Search for the cell housing the specified text and yield its (x, y) center coordinate. 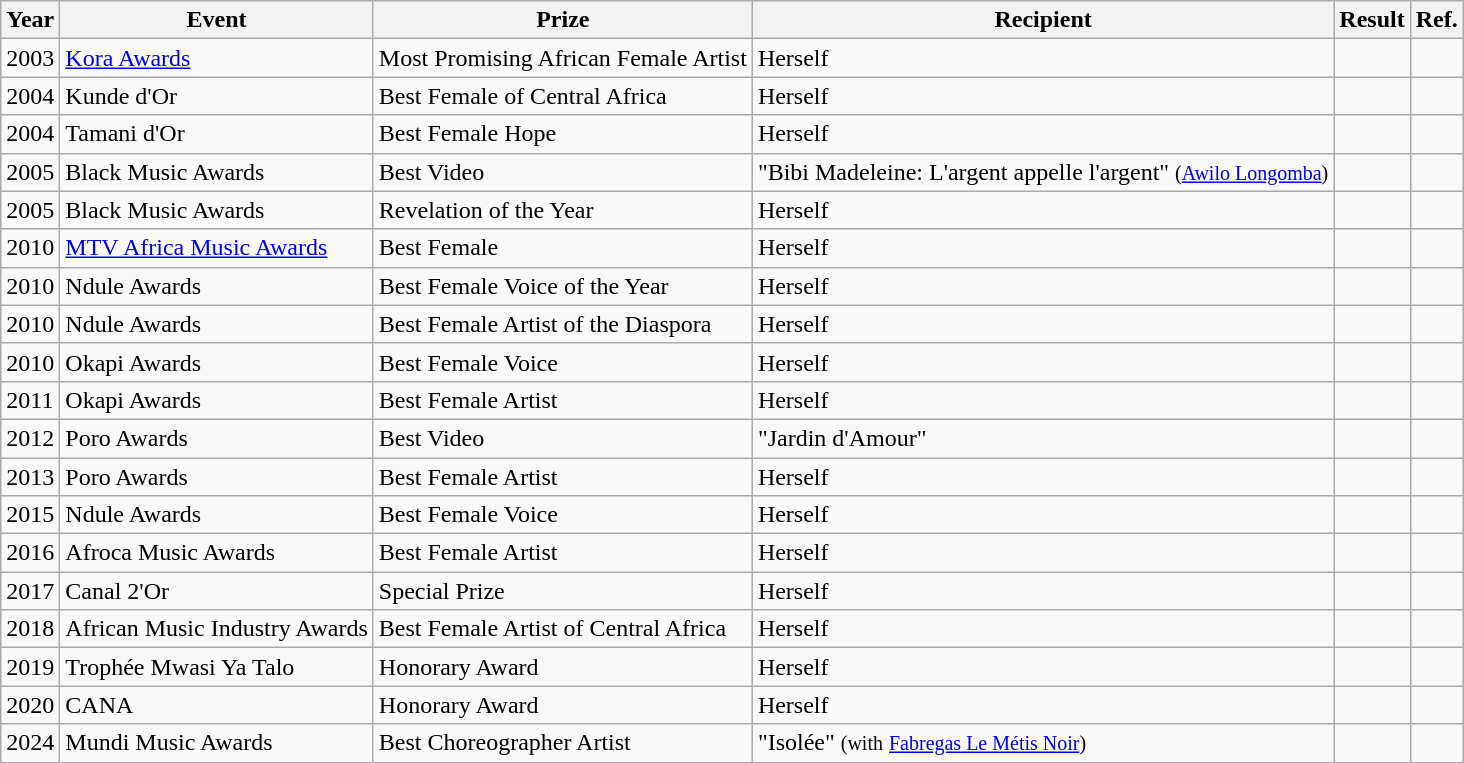
2017 (30, 591)
Best Female Hope (562, 134)
Year (30, 20)
Tamani d'Or (216, 134)
2011 (30, 400)
Best Female (562, 248)
Result (1372, 20)
"Jardin d'Amour" (1042, 438)
2019 (30, 667)
2020 (30, 705)
Ref. (1436, 20)
2013 (30, 477)
2015 (30, 515)
Mundi Music Awards (216, 743)
MTV Africa Music Awards (216, 248)
Kunde d'Or (216, 96)
Canal 2'Or (216, 591)
Best Female Artist of Central Africa (562, 629)
Afroca Music Awards (216, 553)
Recipient (1042, 20)
African Music Industry Awards (216, 629)
"Bibi Madeleine: L'argent appelle l'argent" (Awilo Longomba) (1042, 172)
"Isolée" (with Fabregas Le Métis Noir) (1042, 743)
Event (216, 20)
Best Female Artist of the Diaspora (562, 324)
Revelation of the Year (562, 210)
2024 (30, 743)
Prize (562, 20)
2003 (30, 58)
2018 (30, 629)
Kora Awards (216, 58)
2016 (30, 553)
Best Female Voice of the Year (562, 286)
Trophée Mwasi Ya Talo (216, 667)
Best Female of Central Africa (562, 96)
CANA (216, 705)
Most Promising African Female Artist (562, 58)
Special Prize (562, 591)
Best Choreographer Artist (562, 743)
2012 (30, 438)
